Return the [x, y] coordinate for the center point of the cell that contains the specified text.  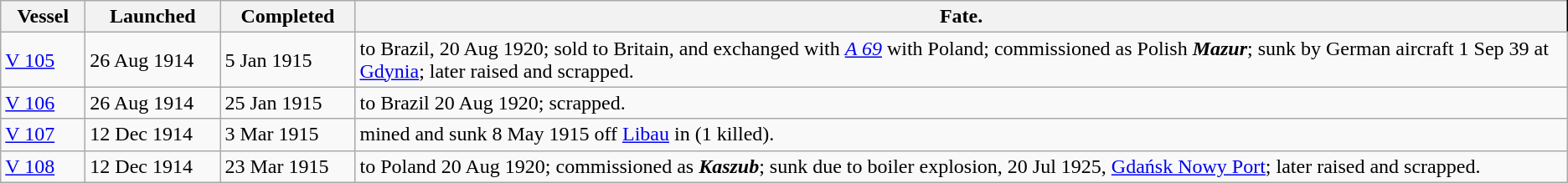
23 Mar 1915 [288, 166]
Fate. [962, 17]
to Brazil 20 Aug 1920; scrapped. [962, 103]
Vessel [44, 17]
3 Mar 1915 [288, 135]
V 108 [44, 166]
V 106 [44, 103]
mined and sunk 8 May 1915 off Libau in (1 killed). [962, 135]
V 105 [44, 60]
25 Jan 1915 [288, 103]
5 Jan 1915 [288, 60]
Launched [152, 17]
Completed [288, 17]
to Poland 20 Aug 1920; commissioned as Kaszub; sunk due to boiler explosion, 20 Jul 1925, Gdańsk Nowy Port; later raised and scrapped. [962, 166]
V 107 [44, 135]
